Extract the [X, Y] coordinate from the center of the cell holding the provided text.  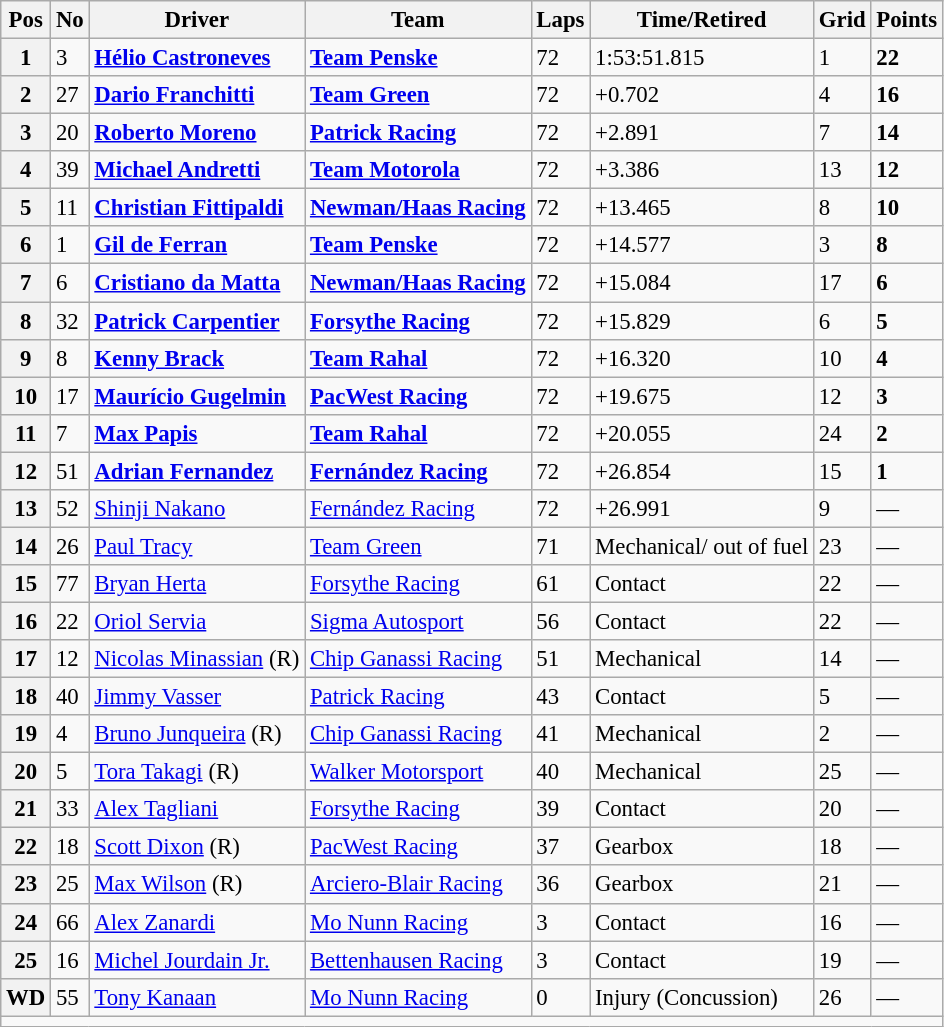
Bruno Junqueira (R) [197, 734]
Mechanical/ out of fuel [702, 546]
Grid [842, 20]
27 [70, 95]
+19.675 [702, 396]
Points [906, 20]
Walker Motorsport [418, 772]
Christian Fittipaldi [197, 208]
Adrian Fernandez [197, 471]
Tony Kanaan [197, 997]
37 [560, 847]
+15.084 [702, 283]
Alex Zanardi [197, 922]
Jimmy Vasser [197, 697]
66 [70, 922]
Cristiano da Matta [197, 283]
+26.991 [702, 509]
WD [26, 997]
71 [560, 546]
Michel Jourdain Jr. [197, 960]
Bryan Herta [197, 584]
+2.891 [702, 133]
Hélio Castroneves [197, 58]
Dario Franchitti [197, 95]
Maurício Gugelmin [197, 396]
0 [560, 997]
Shinji Nakano [197, 509]
41 [560, 734]
Alex Tagliani [197, 809]
Laps [560, 20]
No [70, 20]
Oriol Servia [197, 621]
36 [560, 885]
56 [560, 621]
Tora Takagi (R) [197, 772]
Time/Retired [702, 20]
Team [418, 20]
+26.854 [702, 471]
1:53:51.815 [702, 58]
Scott Dixon (R) [197, 847]
32 [70, 321]
+14.577 [702, 245]
Paul Tracy [197, 546]
Gil de Ferran [197, 245]
Max Papis [197, 433]
33 [70, 809]
Sigma Autosport [418, 621]
Bettenhausen Racing [418, 960]
52 [70, 509]
+0.702 [702, 95]
Nicolas Minassian (R) [197, 659]
Michael Andretti [197, 170]
Driver [197, 20]
+3.386 [702, 170]
Arciero-Blair Racing [418, 885]
Max Wilson (R) [197, 885]
+15.829 [702, 321]
Roberto Moreno [197, 133]
Team Motorola [418, 170]
+20.055 [702, 433]
43 [560, 697]
77 [70, 584]
Patrick Carpentier [197, 321]
+13.465 [702, 208]
Kenny Brack [197, 358]
+16.320 [702, 358]
Injury (Concussion) [702, 997]
55 [70, 997]
61 [560, 584]
Pos [26, 20]
